Capture the cell that displays the provided text and extract its (X, Y) central coordinate. 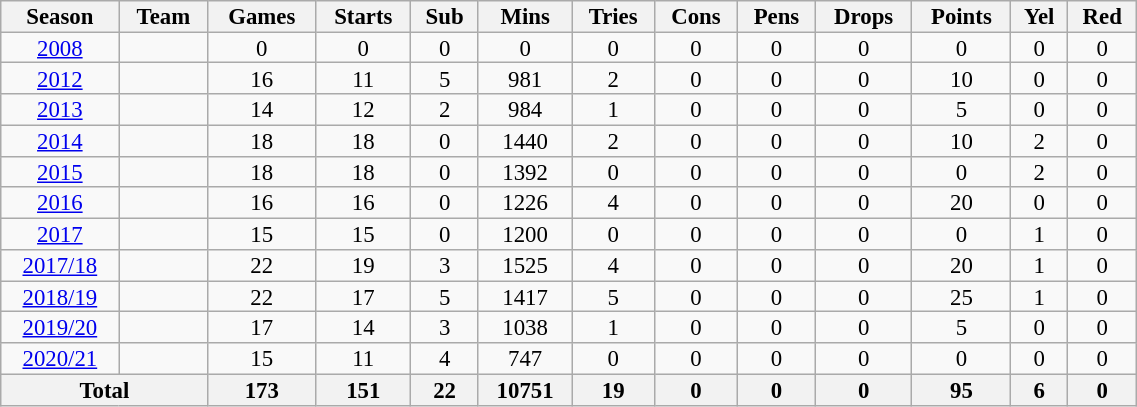
Yel (1040, 16)
1038 (525, 328)
2017 (60, 234)
173 (262, 390)
151 (364, 390)
Red (1102, 16)
1392 (525, 172)
2017/18 (60, 266)
2018/19 (60, 296)
981 (525, 78)
12 (364, 110)
2014 (60, 140)
2012 (60, 78)
Total (104, 390)
1417 (525, 296)
Mins (525, 16)
Drops (864, 16)
2008 (60, 48)
747 (525, 358)
1200 (525, 234)
2020/21 (60, 358)
2015 (60, 172)
Team (164, 16)
25 (962, 296)
2019/20 (60, 328)
6 (1040, 390)
10751 (525, 390)
Season (60, 16)
Games (262, 16)
1226 (525, 204)
Cons (696, 16)
95 (962, 390)
Pens (777, 16)
1525 (525, 266)
2016 (60, 204)
Tries (613, 16)
984 (525, 110)
1440 (525, 140)
Points (962, 16)
Starts (364, 16)
Sub (444, 16)
2013 (60, 110)
